Detect which cell encompasses the target text, then output its (x, y) center coordinate. 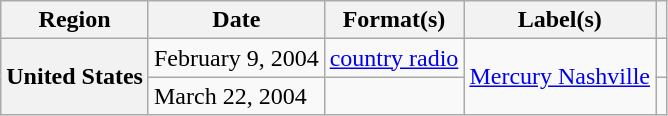
March 22, 2004 (236, 96)
Mercury Nashville (560, 77)
country radio (394, 58)
February 9, 2004 (236, 58)
Date (236, 20)
Label(s) (560, 20)
United States (75, 77)
Format(s) (394, 20)
Region (75, 20)
